Extract the [x, y] coordinate from the center of the cell holding the provided text.  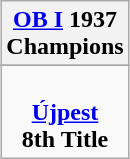
Újpest8th Title [65, 112]
OB I 1937Champions [65, 34]
